Return (X, Y) of the center of cell containing provided text 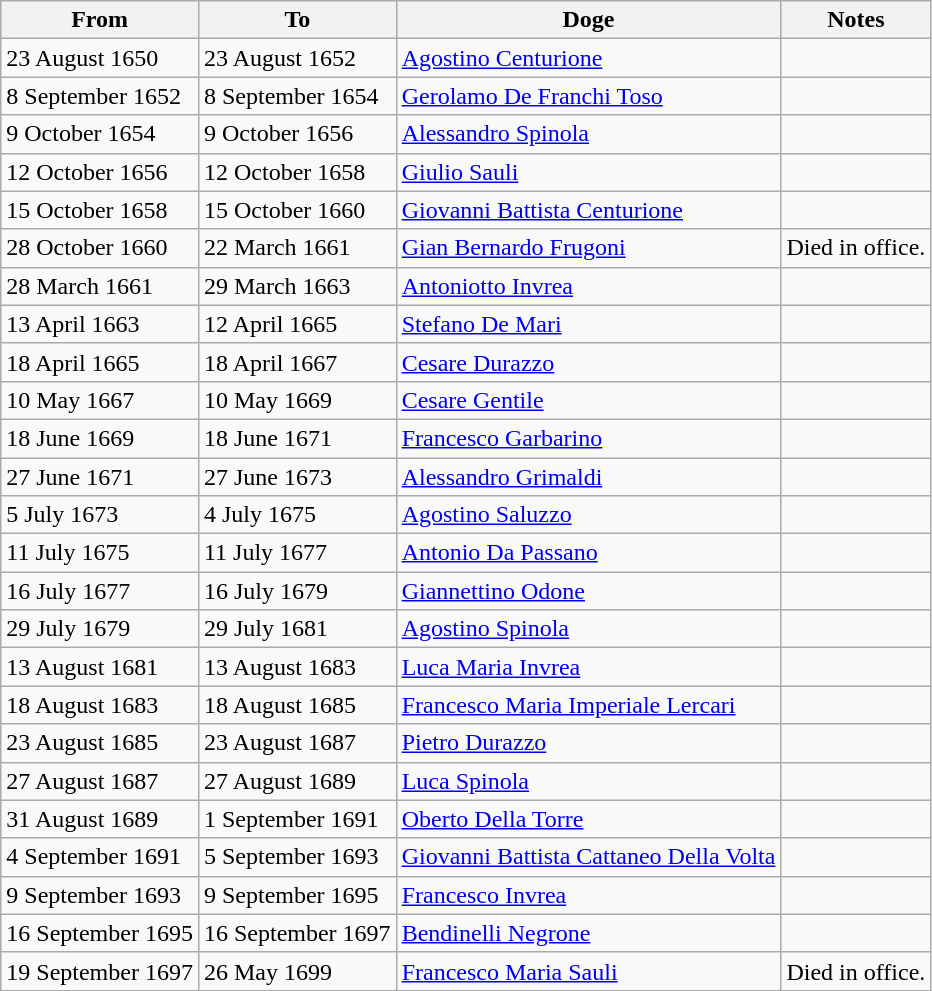
Notes (856, 20)
9 October 1654 (100, 134)
12 October 1658 (297, 172)
16 September 1697 (297, 933)
29 March 1663 (297, 286)
Doge (588, 20)
1 September 1691 (297, 819)
27 August 1689 (297, 781)
9 September 1695 (297, 895)
Alessandro Grimaldi (588, 477)
Agostino Centurione (588, 58)
13 April 1663 (100, 324)
23 August 1687 (297, 743)
8 September 1652 (100, 96)
Agostino Spinola (588, 629)
23 August 1685 (100, 743)
8 September 1654 (297, 96)
18 August 1683 (100, 705)
11 July 1677 (297, 553)
18 June 1669 (100, 438)
27 June 1671 (100, 477)
Cesare Gentile (588, 400)
10 May 1667 (100, 400)
18 June 1671 (297, 438)
11 July 1675 (100, 553)
Pietro Durazzo (588, 743)
Gian Bernardo Frugoni (588, 248)
4 September 1691 (100, 857)
23 August 1652 (297, 58)
15 October 1658 (100, 210)
12 October 1656 (100, 172)
Agostino Saluzzo (588, 515)
28 October 1660 (100, 248)
To (297, 20)
18 April 1665 (100, 362)
31 August 1689 (100, 819)
27 June 1673 (297, 477)
Giovanni Battista Cattaneo Della Volta (588, 857)
13 August 1683 (297, 667)
Gerolamo De Franchi Toso (588, 96)
Francesco Maria Sauli (588, 971)
Antoniotto Invrea (588, 286)
16 July 1677 (100, 591)
15 October 1660 (297, 210)
5 September 1693 (297, 857)
From (100, 20)
Antonio Da Passano (588, 553)
Francesco Maria Imperiale Lercari (588, 705)
4 July 1675 (297, 515)
16 July 1679 (297, 591)
Giovanni Battista Centurione (588, 210)
Luca Maria Invrea (588, 667)
Stefano De Mari (588, 324)
12 April 1665 (297, 324)
Alessandro Spinola (588, 134)
13 August 1681 (100, 667)
29 July 1679 (100, 629)
22 March 1661 (297, 248)
5 July 1673 (100, 515)
9 October 1656 (297, 134)
Oberto Della Torre (588, 819)
9 September 1693 (100, 895)
19 September 1697 (100, 971)
10 May 1669 (297, 400)
Luca Spinola (588, 781)
Giulio Sauli (588, 172)
23 August 1650 (100, 58)
28 March 1661 (100, 286)
Francesco Invrea (588, 895)
Cesare Durazzo (588, 362)
18 April 1667 (297, 362)
Bendinelli Negrone (588, 933)
26 May 1699 (297, 971)
16 September 1695 (100, 933)
18 August 1685 (297, 705)
Francesco Garbarino (588, 438)
Giannettino Odone (588, 591)
27 August 1687 (100, 781)
29 July 1681 (297, 629)
